Search for the cell housing the specified text and yield its [X, Y] center coordinate. 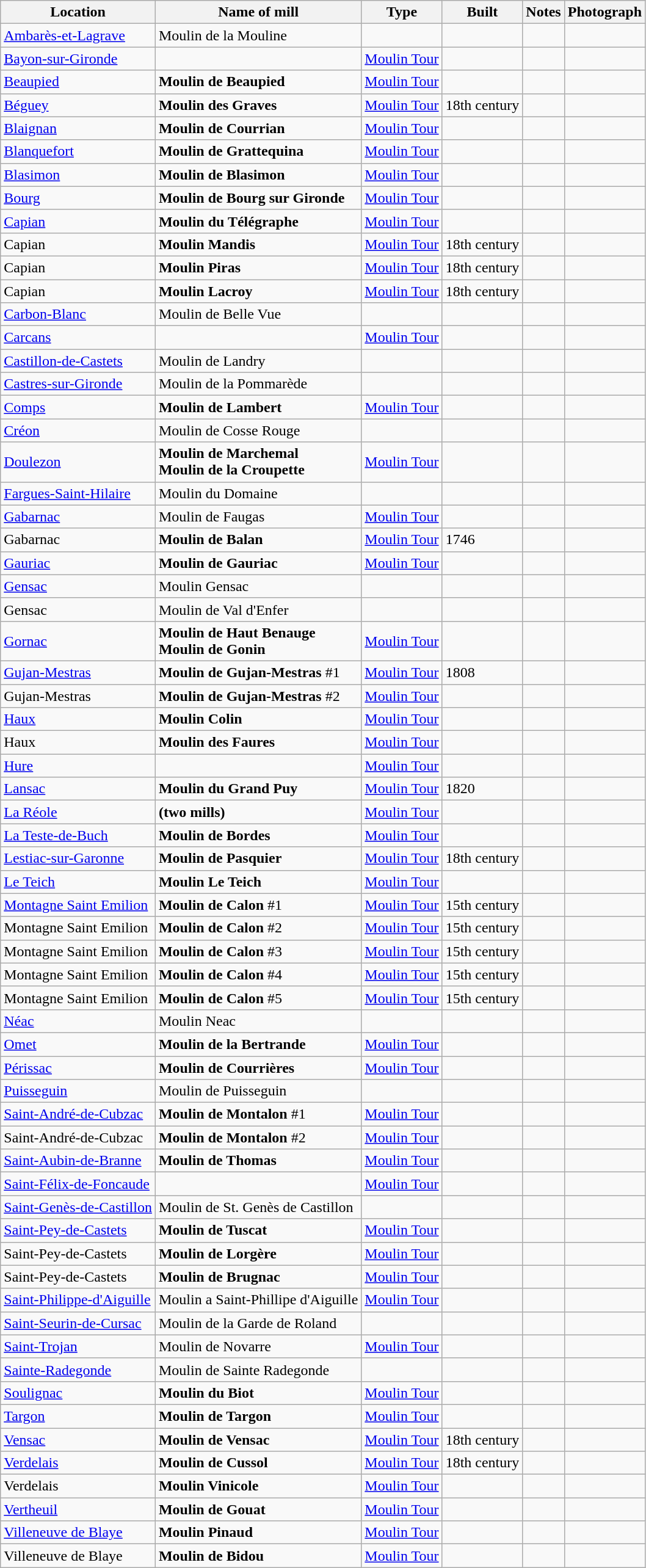
Moulin de Montalon #1 [258, 1114]
Moulin du Biot [258, 1393]
Moulin du Grand Puy [258, 789]
Moulin de Gujan-Mestras #1 [258, 672]
Vensac [78, 1439]
Targon [78, 1416]
Moulin Neac [258, 1021]
Moulin de Gujan-Mestras #2 [258, 695]
La Réole [78, 812]
Moulin de Calon #1 [258, 905]
Moulin de Blasimon [258, 175]
Blasimon [78, 175]
Moulin de MarchemalMoulin de la Croupette [258, 462]
Néac [78, 1021]
Moulin Colin [258, 719]
Moulin de la Bertrande [258, 1044]
Moulin de la Mouline [258, 35]
Moulin de Calon #4 [258, 975]
Carcans [78, 338]
Saint-Trojan [78, 1346]
Gornac [78, 641]
Moulin Pinaud [258, 1533]
Castillon-de-Castets [78, 361]
Type [402, 12]
Le Teich [78, 882]
Moulin de Sainte Radegonde [258, 1370]
Puisseguin [78, 1091]
Moulin Le Teich [258, 882]
Moulin de Cosse Rouge [258, 430]
Moulin de Haut BenaugeMoulin de Gonin [258, 641]
Moulin Lacroy [258, 291]
Moulin Vinicole [258, 1486]
Location [78, 12]
Moulin de Bordes [258, 835]
Blanquefort [78, 151]
Moulin de Pasquier [258, 858]
Photograph [604, 12]
(two mills) [258, 812]
Moulin des Faures [258, 742]
Moulin de Novarre [258, 1346]
Moulin de St. Genès de Castillon [258, 1207]
Omet [78, 1044]
Béguey [78, 105]
Moulin a Saint-Phillipe d'Aiguille [258, 1300]
Moulin de Puisseguin [258, 1091]
Moulin de Lorgère [258, 1254]
Notes [543, 12]
Moulin de Calon #3 [258, 951]
Périssac [78, 1068]
Lestiac-sur-Garonne [78, 858]
Moulin de la Pommarède [258, 384]
Saint-Philippe-d'Aiguille [78, 1300]
Moulin de Calon #2 [258, 928]
Moulin de Cussol [258, 1463]
Castres-sur-Gironde [78, 384]
Moulin du Domaine [258, 493]
Bayon-sur-Gironde [78, 59]
Moulin de Courrières [258, 1068]
Saint-Seurin-de-Cursac [78, 1323]
Bourg [78, 198]
1820 [482, 789]
Moulin de Brugnac [258, 1277]
Saint-Genès-de-Castillon [78, 1207]
Built [482, 12]
Moulin de Lambert [258, 407]
Saint-Aubin-de-Branne [78, 1161]
Moulin de Gouat [258, 1509]
Moulin de Thomas [258, 1161]
Moulin de Bourg sur Gironde [258, 198]
Moulin de Calon #5 [258, 998]
1746 [482, 540]
Créon [78, 430]
Moulin de Gauriac [258, 563]
Moulin de Val d'Enfer [258, 609]
Gauriac [78, 563]
Hure [78, 766]
Moulin de Grattequina [258, 151]
Soulignac [78, 1393]
Moulin de Beaupied [258, 82]
Moulin Gensac [258, 586]
Moulin du Télégraphe [258, 221]
Moulin de Balan [258, 540]
Moulin de Landry [258, 361]
Vertheuil [78, 1509]
Moulin des Graves [258, 105]
Moulin de Faugas [258, 517]
Moulin de Targon [258, 1416]
Ambarès-et-Lagrave [78, 35]
Doulezon [78, 462]
La Teste-de-Buch [78, 835]
Saint-Félix-de-Foncaude [78, 1184]
Moulin Mandis [258, 244]
Moulin de la Garde de Roland [258, 1323]
Name of mill [258, 12]
Comps [78, 407]
Moulin Piras [258, 267]
Moulin de Courrian [258, 128]
Fargues-Saint-Hilaire [78, 493]
Carbon-Blanc [78, 314]
Moulin de Vensac [258, 1439]
Moulin de Tuscat [258, 1230]
1808 [482, 672]
Moulin de Bidou [258, 1556]
Sainte-Radegonde [78, 1370]
Blaignan [78, 128]
Moulin de Belle Vue [258, 314]
Lansac [78, 789]
Beaupied [78, 82]
Moulin de Montalon #2 [258, 1138]
